Detect which cell encompasses the target text, then output its [x, y] center coordinate. 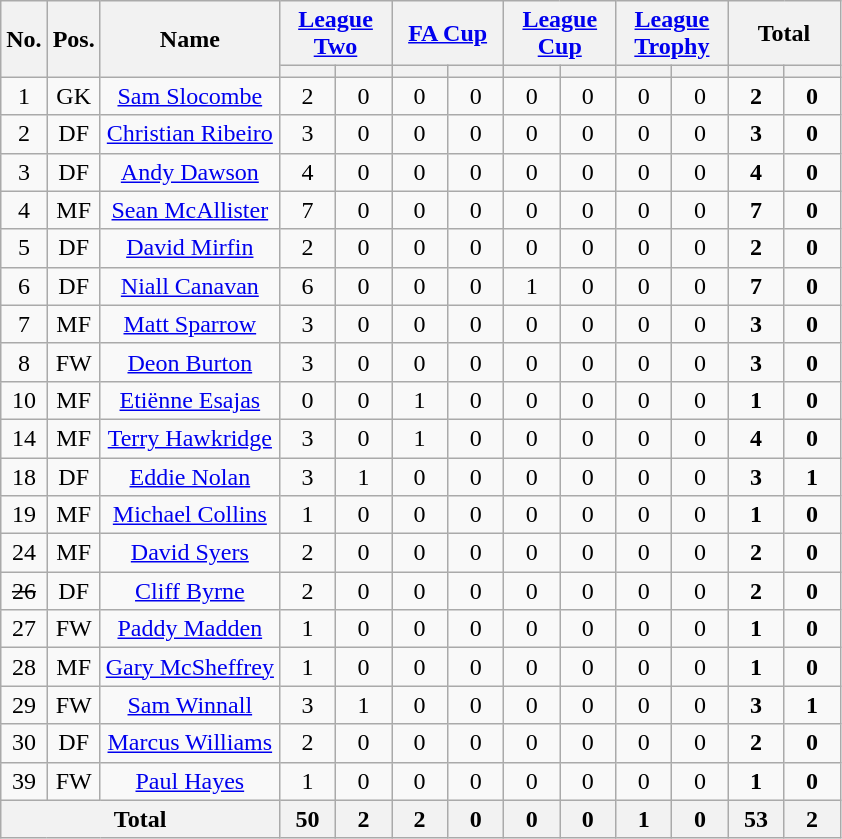
Sam Winnall [190, 705]
League Two [335, 34]
30 [24, 743]
Deon Burton [190, 362]
Gary McSheffrey [190, 667]
27 [24, 629]
David Syers [190, 553]
League Cup [560, 34]
8 [24, 362]
David Mirfin [190, 248]
19 [24, 515]
FA Cup [448, 34]
Name [190, 39]
Niall Canavan [190, 286]
14 [24, 438]
Christian Ribeiro [190, 134]
5 [24, 248]
28 [24, 667]
League Trophy [672, 34]
26 [24, 591]
Pos. [74, 39]
Eddie Nolan [190, 477]
No. [24, 39]
Paul Hayes [190, 781]
39 [24, 781]
53 [756, 819]
Marcus Williams [190, 743]
29 [24, 705]
Sean McAllister [190, 210]
Andy Dawson [190, 172]
Michael Collins [190, 515]
Terry Hawkridge [190, 438]
GK [74, 96]
10 [24, 400]
50 [307, 819]
Sam Slocombe [190, 96]
Etiënne Esajas [190, 400]
Paddy Madden [190, 629]
Matt Sparrow [190, 324]
18 [24, 477]
Cliff Byrne [190, 591]
24 [24, 553]
